From the cell containing the given text, extract its center point as [X, Y] coordinate. 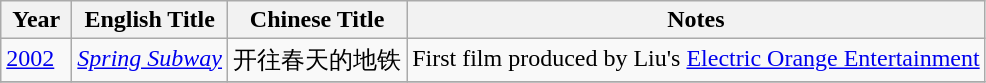
Year [36, 20]
Spring Subway [150, 60]
Chinese Title [318, 20]
English Title [150, 20]
First film produced by Liu's Electric Orange Entertainment [696, 60]
开往春天的地铁 [318, 60]
Notes [696, 20]
2002 [36, 60]
